Pinpoint the cell where the given text exists, returning its (X, Y) midpoint coordinate. 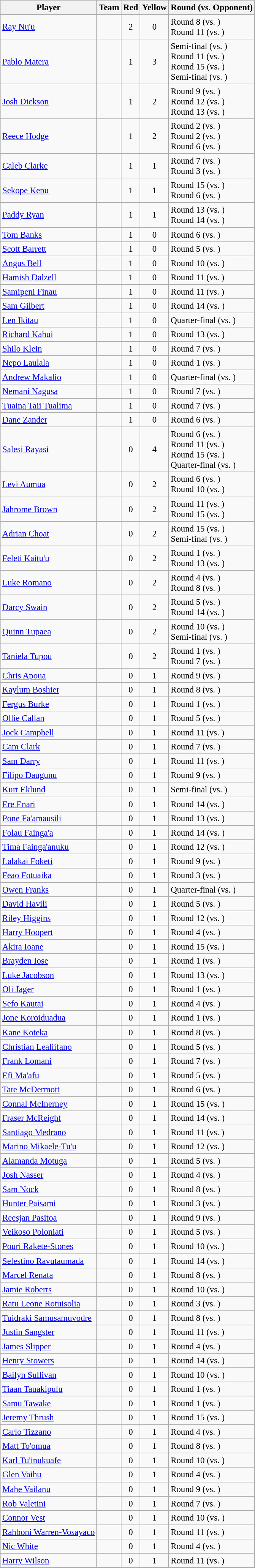
Harry Hoopert (49, 932)
Bailyn Sullivan (49, 1375)
Round 6 (vs. ) Round 11 (vs. ) Round 15 (vs. ) Quarter-final (vs. ) (212, 450)
Sam Gilbert (49, 306)
Caleb Clarke (49, 166)
Karl Tu'inukuafe (49, 1461)
Hunter Paisami (49, 1204)
Nic White (49, 1546)
Round 9 (vs. ) Round 12 (vs. ) Round 13 (vs. ) (212, 102)
Round 6 (vs. ) Round 10 (vs. ) (212, 484)
Round 8 (vs. ) Round 11 (vs. ) (212, 27)
Henry Stowers (49, 1361)
Luke Jacobson (49, 975)
Scott Barrett (49, 249)
Round 15 (vs. ) Semi-final (vs. ) (212, 534)
Sefo Kautai (49, 1004)
Round 15 (vs. ) Round 6 (vs. ) (212, 191)
Nemani Nagusa (49, 391)
James Slipper (49, 1346)
Salesi Rayasi (49, 450)
Feleti Kaitu'u (49, 558)
Semi-final (vs. ) Round 11 (vs. ) Round 15 (vs. ) Semi-final (vs. ) (212, 62)
Kurt Eklund (49, 790)
Kaylum Boshier (49, 690)
Rahboni Warren-Vosayaco (49, 1532)
Samu Tawake (49, 1404)
Semi-final (vs. ) (212, 790)
Round (vs. Opponent) (212, 8)
Team (109, 8)
Nepo Laulala (49, 363)
Veikoso Poloniati (49, 1232)
Lalakai Foketi (49, 861)
Round 13 (vs. ) Round 14 (vs. ) (212, 215)
Justin Sangster (49, 1332)
Feao Fotuaika (49, 875)
Akira Ioane (49, 947)
Yellow (154, 8)
Folau Fainga'a (49, 833)
Len Ikitau (49, 320)
Tima Fainga'anuku (49, 847)
Efi Ma'afu (49, 1075)
Reece Hodge (49, 136)
Chris Apoua (49, 675)
Luke Romano (49, 582)
Jamie Roberts (49, 1289)
David Havili (49, 904)
Ray Nu'u (49, 27)
Josh Nasser (49, 1175)
Shilo Klein (49, 349)
Ollie Callan (49, 718)
Connor Vest (49, 1518)
Hamish Dalzell (49, 277)
Pouri Rakete-Stones (49, 1246)
Red (131, 8)
Santiago Medrano (49, 1132)
Round 4 (vs. ) Round 8 (vs. ) (212, 582)
Jeremy Thrush (49, 1418)
Tom Banks (49, 235)
Round 1 (vs. ) Round 7 (vs. ) (212, 656)
Tuidraki Samusamuvodre (49, 1318)
Owen Franks (49, 890)
Ratu Leone Rotuisolia (49, 1303)
Dane Zander (49, 420)
Sam Darry (49, 761)
Alamanda Motuga (49, 1161)
Round 5 (vs. ) Round 14 (vs. ) (212, 607)
Round 7 (vs. ) Round 3 (vs. ) (212, 166)
Rob Valetini (49, 1503)
Glen Vaihu (49, 1475)
Samipeni Finau (49, 292)
Adrian Choat (49, 534)
Marcel Renata (49, 1275)
Richard Kahui (49, 334)
Fraser McReight (49, 1118)
Josh Dickson (49, 102)
Filipo Daugunu (49, 776)
Pone Fa'amausili (49, 818)
Round 10 (vs. ) Semi-final (vs. ) (212, 632)
Brayden Iose (49, 961)
3 (154, 62)
Kane Koteka (49, 1032)
Riley Higgins (49, 918)
Taniela Tupou (49, 656)
Tate McDermott (49, 1090)
Jone Koroiduadua (49, 1018)
Round 1 (vs. ) Round 13 (vs. ) (212, 558)
Jock Campbell (49, 733)
Cam Clark (49, 747)
Christian Lealiifano (49, 1047)
Harry Wilson (49, 1560)
Carlo Tizzano (49, 1432)
Levi Aumua (49, 484)
Frank Lomani (49, 1061)
Selestino Ravutaumada (49, 1261)
Fergus Burke (49, 704)
Matt To'omua (49, 1446)
Oli Jager (49, 989)
Darcy Swain (49, 607)
Sekope Kepu (49, 191)
Reesjan Pasitoa (49, 1218)
Ere Enari (49, 804)
Tuaina Taii Tualima (49, 406)
Quinn Tupaea (49, 632)
Round 2 (vs. ) Round 2 (vs. ) Round 6 (vs. ) (212, 136)
Connal McInerney (49, 1104)
Jahrome Brown (49, 509)
4 (154, 450)
Round 11 (vs. ) Round 15 (vs. ) (212, 509)
Andrew Makalio (49, 377)
Pablo Matera (49, 62)
Angus Bell (49, 263)
Sam Nock (49, 1189)
Player (49, 8)
Paddy Ryan (49, 215)
Mahe Vailanu (49, 1489)
Marino Mikaele-Tu'u (49, 1147)
Tiaan Tauakipulu (49, 1389)
